Pinpoint the cell where the given text exists, returning its [x, y] midpoint coordinate. 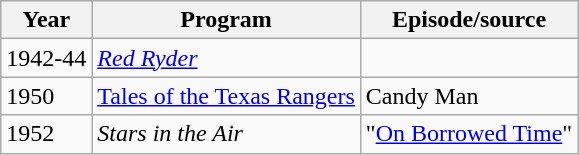
Year [46, 20]
Tales of the Texas Rangers [226, 96]
1942-44 [46, 58]
"On Borrowed Time" [468, 134]
Candy Man [468, 96]
Program [226, 20]
Red Ryder [226, 58]
Stars in the Air [226, 134]
1952 [46, 134]
1950 [46, 96]
Episode/source [468, 20]
